Capture the cell that displays the provided text and extract its [x, y] central coordinate. 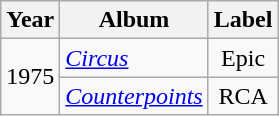
1975 [30, 77]
Counterpoints [134, 96]
Year [30, 20]
Label [243, 20]
Epic [243, 58]
RCA [243, 96]
Album [134, 20]
Circus [134, 58]
